Scan for the cell matching the given text and deliver its [x, y] coordinate at center. 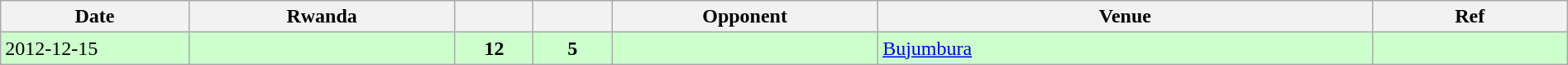
5 [572, 48]
Venue [1126, 17]
Date [94, 17]
Ref [1470, 17]
2012-12-15 [94, 48]
Rwanda [322, 17]
Bujumbura [1126, 48]
Opponent [745, 17]
12 [495, 48]
